Return the [X, Y] coordinate for the center point of the cell that contains the specified text.  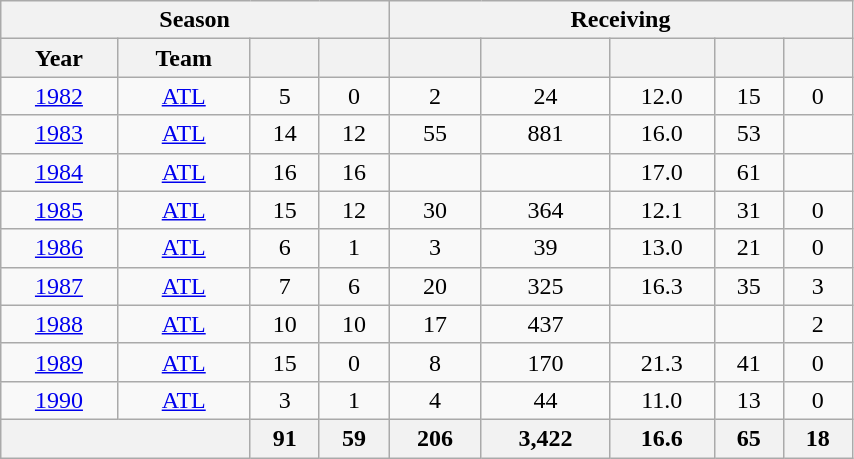
65 [748, 438]
1988 [59, 324]
21 [748, 248]
21.3 [662, 362]
13.0 [662, 248]
7 [284, 286]
1982 [59, 96]
5 [284, 96]
55 [434, 134]
8 [434, 362]
1984 [59, 172]
24 [545, 96]
41 [748, 362]
44 [545, 400]
12.1 [662, 210]
Team [184, 58]
61 [748, 172]
11.0 [662, 400]
53 [748, 134]
16.3 [662, 286]
16.0 [662, 134]
1986 [59, 248]
1989 [59, 362]
364 [545, 210]
4 [434, 400]
437 [545, 324]
170 [545, 362]
35 [748, 286]
1985 [59, 210]
Season [195, 20]
3,422 [545, 438]
16.6 [662, 438]
206 [434, 438]
18 [818, 438]
17 [434, 324]
17.0 [662, 172]
13 [748, 400]
14 [284, 134]
881 [545, 134]
31 [748, 210]
1990 [59, 400]
Receiving [620, 20]
59 [354, 438]
30 [434, 210]
12.0 [662, 96]
91 [284, 438]
1987 [59, 286]
1983 [59, 134]
20 [434, 286]
325 [545, 286]
39 [545, 248]
Year [59, 58]
